Identify which cell holds the provided text, then report its [X, Y] central coordinate. 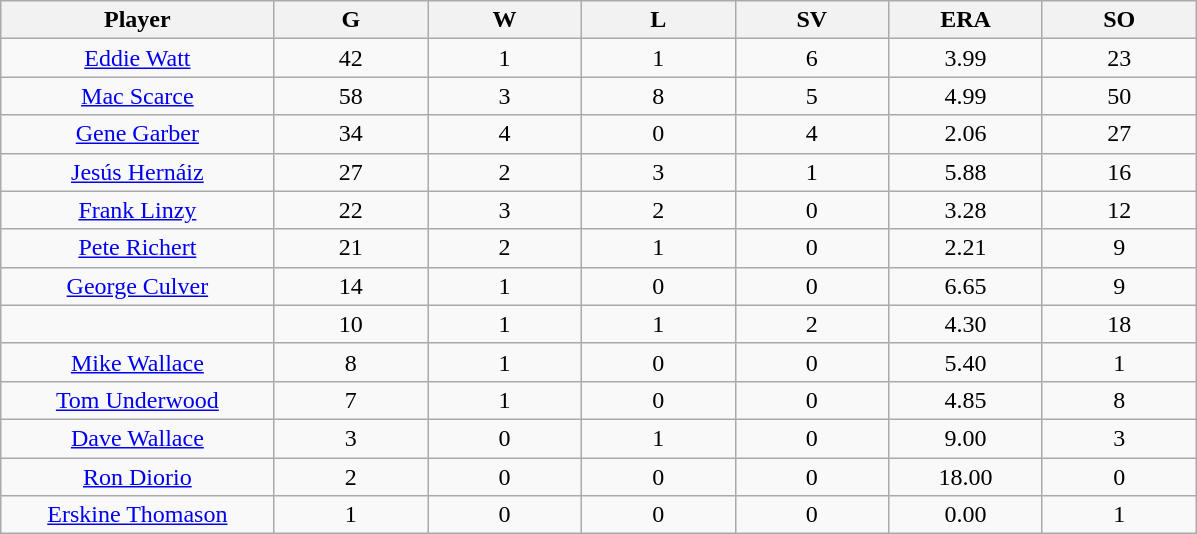
21 [351, 248]
G [351, 20]
23 [1119, 58]
4.85 [966, 400]
5.40 [966, 362]
4.99 [966, 96]
18.00 [966, 477]
Gene Garber [138, 134]
18 [1119, 324]
58 [351, 96]
L [658, 20]
14 [351, 286]
0.00 [966, 515]
W [505, 20]
7 [351, 400]
Player [138, 20]
SV [812, 20]
5.88 [966, 172]
Mac Scarce [138, 96]
Eddie Watt [138, 58]
SO [1119, 20]
16 [1119, 172]
6 [812, 58]
22 [351, 210]
2.06 [966, 134]
Jesús Hernáiz [138, 172]
Frank Linzy [138, 210]
Mike Wallace [138, 362]
Erskine Thomason [138, 515]
Ron Diorio [138, 477]
50 [1119, 96]
9.00 [966, 438]
3.28 [966, 210]
2.21 [966, 248]
5 [812, 96]
6.65 [966, 286]
42 [351, 58]
Tom Underwood [138, 400]
12 [1119, 210]
34 [351, 134]
Dave Wallace [138, 438]
Pete Richert [138, 248]
3.99 [966, 58]
ERA [966, 20]
10 [351, 324]
George Culver [138, 286]
4.30 [966, 324]
